Detect which cell encompasses the target text, then output its [x, y] center coordinate. 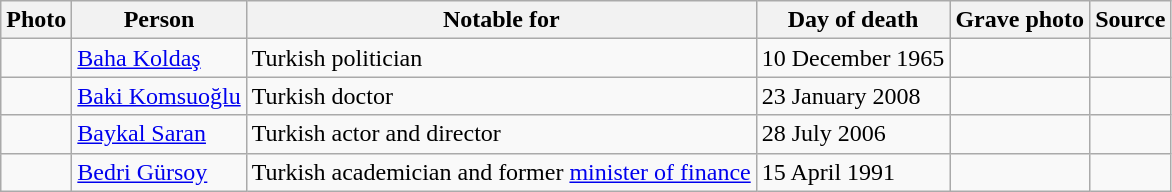
Notable for [501, 20]
15 April 1991 [853, 172]
Bedri Gürsoy [159, 172]
23 January 2008 [853, 96]
Baha Koldaş [159, 58]
Turkish politician [501, 58]
Source [1130, 20]
Turkish actor and director [501, 134]
Turkish doctor [501, 96]
10 December 1965 [853, 58]
Person [159, 20]
28 July 2006 [853, 134]
Day of death [853, 20]
Photo [36, 20]
Baki Komsuoğlu [159, 96]
Grave photo [1020, 20]
Turkish academician and former minister of finance [501, 172]
Baykal Saran [159, 134]
